Pinpoint the cell where the given text exists, returning its [X, Y] midpoint coordinate. 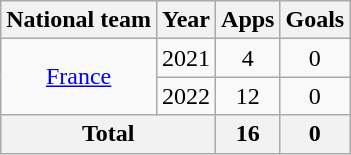
Total [108, 134]
4 [248, 58]
12 [248, 96]
2021 [186, 58]
2022 [186, 96]
Apps [248, 20]
16 [248, 134]
National team [79, 20]
France [79, 77]
Year [186, 20]
Goals [315, 20]
